Scan for the cell matching the given text and deliver its (x, y) coordinate at center. 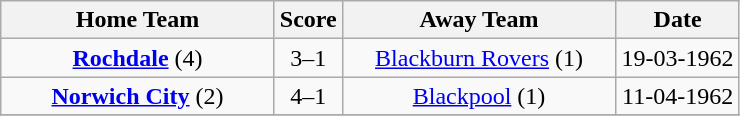
Rochdale (4) (138, 58)
19-03-1962 (678, 58)
4–1 (308, 96)
Blackpool (1) (479, 96)
Date (678, 20)
Norwich City (2) (138, 96)
11-04-1962 (678, 96)
Score (308, 20)
Blackburn Rovers (1) (479, 58)
3–1 (308, 58)
Away Team (479, 20)
Home Team (138, 20)
